Return the [X, Y] coordinate for the center point of the cell that contains the specified text.  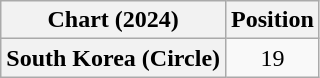
Position [273, 20]
South Korea (Circle) [114, 58]
19 [273, 58]
Chart (2024) [114, 20]
